Return the [x, y] coordinate for the center point of the cell that contains the specified text.  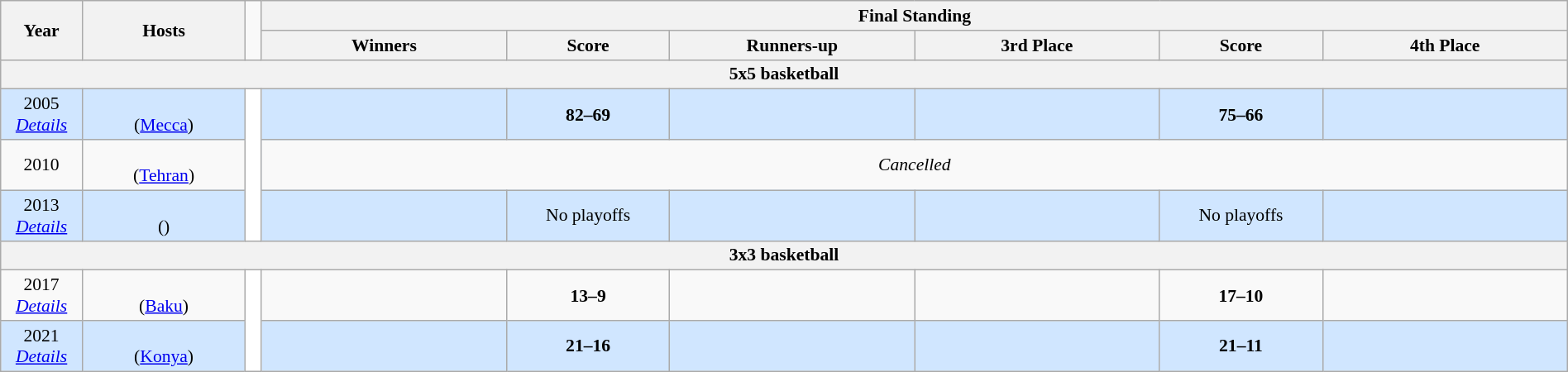
Runners-up [792, 45]
(Baku) [164, 296]
Winners [384, 45]
2017 Details [41, 296]
21–16 [587, 346]
3rd Place [1037, 45]
2005 Details [41, 114]
2010 [41, 165]
4th Place [1445, 45]
() [164, 215]
(Konya) [164, 346]
82–69 [587, 114]
3x3 basketball [784, 255]
(Mecca) [164, 114]
5x5 basketball [784, 74]
Final Standing [915, 16]
Hosts [164, 30]
(Tehran) [164, 165]
2013 Details [41, 215]
75–66 [1241, 114]
13–9 [587, 296]
Cancelled [915, 165]
21–11 [1241, 346]
2021 Details [41, 346]
17–10 [1241, 296]
Year [41, 30]
